Find where the given text appears and provide that cell's center as (X, Y) coordinate. 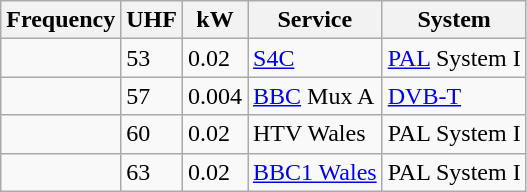
S4C (316, 58)
DVB-T (454, 96)
0.004 (214, 96)
BBC1 Wales (316, 172)
Service (316, 20)
57 (152, 96)
System (454, 20)
BBC Mux A (316, 96)
Frequency (61, 20)
kW (214, 20)
63 (152, 172)
UHF (152, 20)
53 (152, 58)
HTV Wales (316, 134)
60 (152, 134)
